For the text-containing cell, return its midpoint in [X, Y] coordinate format. 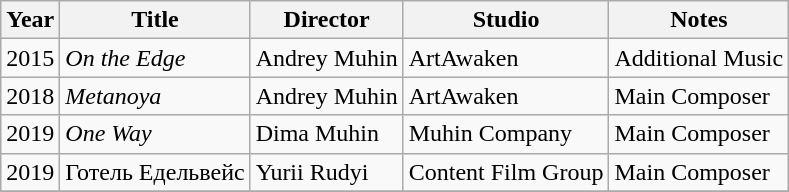
2015 [30, 58]
Additional Music [699, 58]
2018 [30, 96]
Metanoya [155, 96]
On the Edge [155, 58]
Yurii Rudyi [326, 172]
Title [155, 20]
Content Film Group [506, 172]
Готель Едельвейс [155, 172]
Muhin Company [506, 134]
Year [30, 20]
Notes [699, 20]
Director [326, 20]
Studio [506, 20]
One Way [155, 134]
Dima Muhin [326, 134]
